Capture the cell that displays the provided text and extract its [x, y] central coordinate. 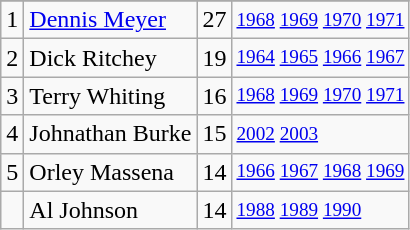
Terry Whiting [110, 96]
Orley Massena [110, 172]
Al Johnson [110, 210]
27 [214, 20]
Dennis Meyer [110, 20]
1988 1989 1990 [320, 210]
4 [12, 134]
5 [12, 172]
19 [214, 58]
Dick Ritchey [110, 58]
16 [214, 96]
2002 2003 [320, 134]
1966 1967 1968 1969 [320, 172]
3 [12, 96]
1 [12, 20]
Johnathan Burke [110, 134]
15 [214, 134]
1964 1965 1966 1967 [320, 58]
2 [12, 58]
